Pinpoint the cell where the given text exists, returning its [x, y] midpoint coordinate. 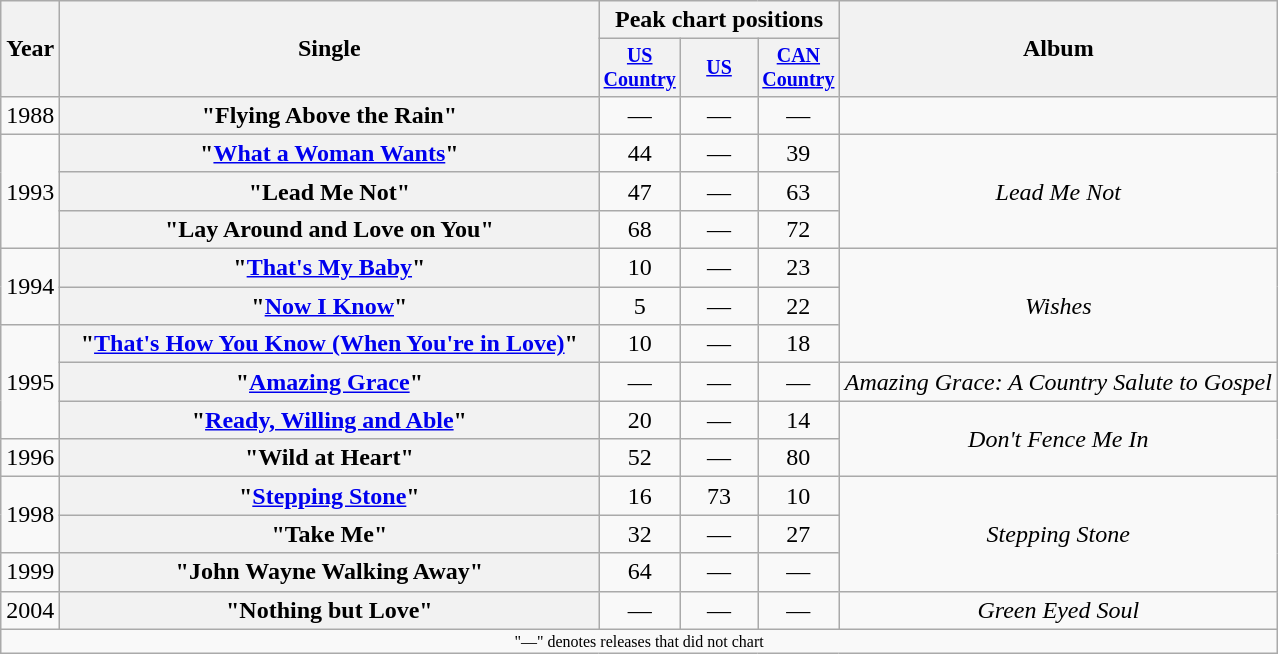
"John Wayne Walking Away" [330, 572]
2004 [30, 610]
"Wild at Heart" [330, 458]
Don't Fence Me In [1058, 439]
1994 [30, 287]
5 [640, 306]
14 [799, 420]
"—" denotes releases that did not chart [640, 641]
US [720, 68]
18 [799, 344]
73 [720, 496]
1998 [30, 515]
64 [640, 572]
"Now I Know" [330, 306]
"Take Me" [330, 534]
72 [799, 229]
"Ready, Willing and Able" [330, 420]
44 [640, 153]
Year [30, 49]
Peak chart positions [719, 20]
Wishes [1058, 306]
Green Eyed Soul [1058, 610]
68 [640, 229]
63 [799, 191]
"Flying Above the Rain" [330, 115]
23 [799, 268]
"That's My Baby" [330, 268]
Single [330, 49]
"Lead Me Not" [330, 191]
"Stepping Stone" [330, 496]
CAN Country [799, 68]
27 [799, 534]
"That's How You Know (When You're in Love)" [330, 344]
Album [1058, 49]
"Amazing Grace" [330, 382]
22 [799, 306]
Lead Me Not [1058, 191]
1995 [30, 382]
32 [640, 534]
1999 [30, 572]
80 [799, 458]
Amazing Grace: A Country Salute to Gospel [1058, 382]
"Lay Around and Love on You" [330, 229]
"Nothing but Love" [330, 610]
US Country [640, 68]
39 [799, 153]
Stepping Stone [1058, 534]
1993 [30, 191]
52 [640, 458]
1996 [30, 458]
"What a Woman Wants" [330, 153]
1988 [30, 115]
16 [640, 496]
20 [640, 420]
47 [640, 191]
